Search for the cell housing the specified text and yield its (X, Y) center coordinate. 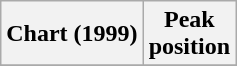
Peakposition (189, 34)
Chart (1999) (72, 34)
